Detect which cell encompasses the target text, then output its [X, Y] center coordinate. 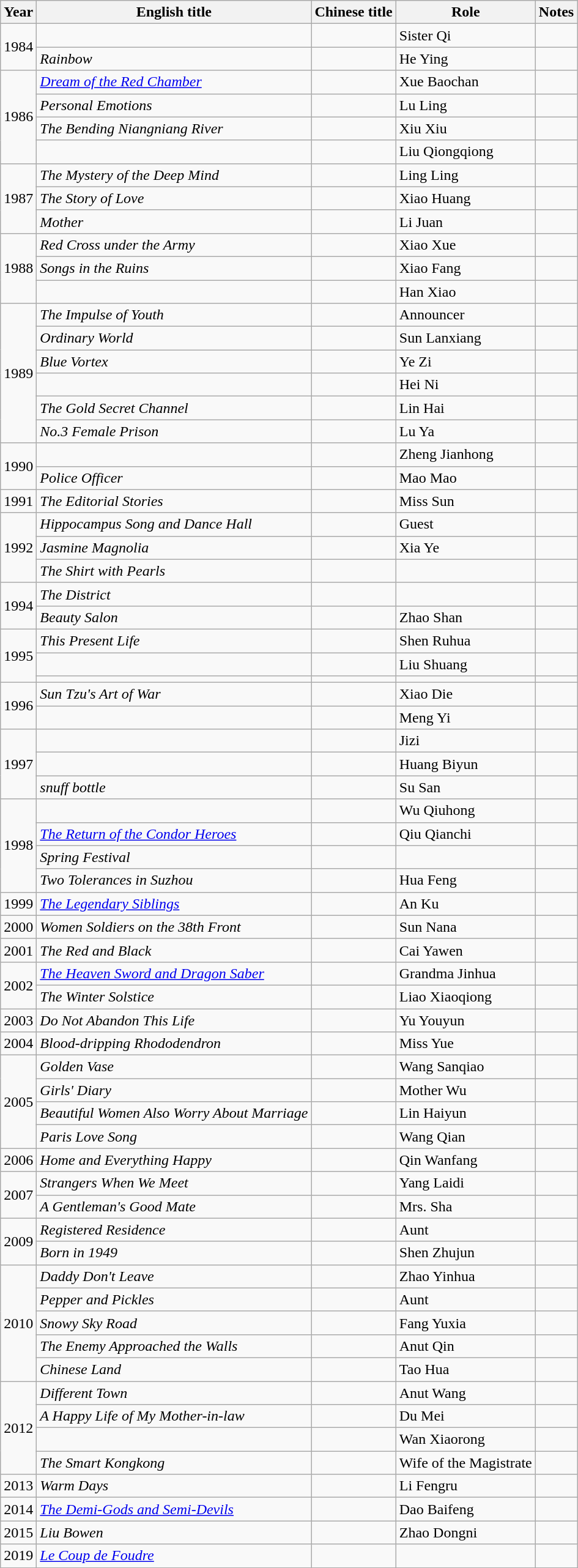
Jasmine Magnolia [174, 548]
Different Town [174, 1393]
Du Mei [465, 1416]
2006 [18, 1160]
Anut Wang [465, 1393]
Snowy Sky Road [174, 1323]
1988 [18, 268]
1997 [18, 764]
1987 [18, 198]
2015 [18, 1533]
Daddy Don't Leave [174, 1276]
Shen Zhujun [465, 1253]
Songs in the Ruins [174, 268]
Zhao Dongni [465, 1533]
Warm Days [174, 1486]
Girls' Diary [174, 1090]
The Red and Black [174, 950]
The Bending Niangniang River [174, 128]
Mao Mao [465, 478]
Mother Wu [465, 1090]
Grandma Jinhua [465, 973]
Hei Ni [465, 385]
Xue Baochan [465, 82]
1995 [18, 656]
No.3 Female Prison [174, 431]
2012 [18, 1428]
Liu Shuang [465, 664]
The Mystery of the Deep Mind [174, 175]
2002 [18, 985]
Chinese Land [174, 1369]
Ling Ling [465, 175]
An Ku [465, 904]
1992 [18, 548]
Sister Qi [465, 35]
Two Tolerances in Suzhou [174, 880]
The Heaven Sword and Dragon Saber [174, 973]
2014 [18, 1509]
Wan Xiaorong [465, 1440]
Chinese title [354, 12]
Red Cross under the Army [174, 245]
Miss Sun [465, 501]
Strangers When We Meet [174, 1183]
Xiu Xiu [465, 128]
Spring Festival [174, 857]
Announcer [465, 315]
Registered Residence [174, 1230]
Li Juan [465, 221]
The Demi-Gods and Semi-Devils [174, 1509]
Role [465, 12]
Lin Hai [465, 408]
Su San [465, 787]
Xiao Die [465, 694]
Jizi [465, 741]
Le Coup de Foudre [174, 1556]
Han Xiao [465, 292]
Cai Yawen [465, 950]
Lu Ya [465, 431]
1998 [18, 845]
1996 [18, 706]
The Return of the Condor Heroes [174, 834]
Li Fengru [465, 1486]
Sun Lanxiang [465, 338]
2001 [18, 950]
Pepper and Pickles [174, 1299]
The Legendary Siblings [174, 904]
Blood-dripping Rhododendron [174, 1044]
Home and Everything Happy [174, 1160]
Personal Emotions [174, 105]
Beautiful Women Also Worry About Marriage [174, 1113]
Women Soldiers on the 38th Front [174, 927]
Lu Ling [465, 105]
Qin Wanfang [465, 1160]
Paris Love Song [174, 1137]
The Smart Kongkong [174, 1463]
Zhao Yinhua [465, 1276]
1984 [18, 47]
Liao Xiaoqiong [465, 997]
2005 [18, 1102]
Xia Ye [465, 548]
This Present Life [174, 641]
Yu Youyun [465, 1020]
Zheng Jianhong [465, 455]
Xiao Fang [465, 268]
Mother [174, 221]
Wang Qian [465, 1137]
The Gold Secret Channel [174, 408]
English title [174, 12]
Year [18, 12]
2003 [18, 1020]
Hua Feng [465, 880]
Do Not Abandon This Life [174, 1020]
Anut Qin [465, 1346]
2009 [18, 1241]
snuff bottle [174, 787]
Liu Qiongqiong [465, 152]
Sun Nana [465, 927]
He Ying [465, 59]
Ordinary World [174, 338]
Wife of the Magistrate [465, 1463]
1986 [18, 117]
Wang Sanqiao [465, 1067]
Blue Vortex [174, 362]
Hippocampus Song and Dance Hall [174, 524]
Miss Yue [465, 1044]
The District [174, 594]
Wu Qiuhong [465, 811]
The Story of Love [174, 198]
Sun Tzu's Art of War [174, 694]
Born in 1949 [174, 1253]
Tao Hua [465, 1369]
2004 [18, 1044]
2013 [18, 1486]
Xiao Xue [465, 245]
2007 [18, 1195]
The Winter Solstice [174, 997]
Liu Bowen [174, 1533]
Guest [465, 524]
The Editorial Stories [174, 501]
The Shirt with Pearls [174, 571]
Huang Biyun [465, 764]
2010 [18, 1323]
Shen Ruhua [465, 641]
Fang Yuxia [465, 1323]
A Happy Life of My Mother-in-law [174, 1416]
1994 [18, 606]
Yang Laidi [465, 1183]
Dream of the Red Chamber [174, 82]
Beauty Salon [174, 617]
Meng Yi [465, 718]
Xiao Huang [465, 198]
1991 [18, 501]
Golden Vase [174, 1067]
2000 [18, 927]
1989 [18, 373]
A Gentleman's Good Mate [174, 1206]
Dao Baifeng [465, 1509]
Rainbow [174, 59]
The Impulse of Youth [174, 315]
Zhao Shan [465, 617]
1999 [18, 904]
Ye Zi [465, 362]
Qiu Qianchi [465, 834]
2019 [18, 1556]
The Enemy Approached the Walls [174, 1346]
Lin Haiyun [465, 1113]
1990 [18, 466]
Police Officer [174, 478]
Mrs. Sha [465, 1206]
Notes [556, 12]
